Return [x, y] of the center of cell containing provided text 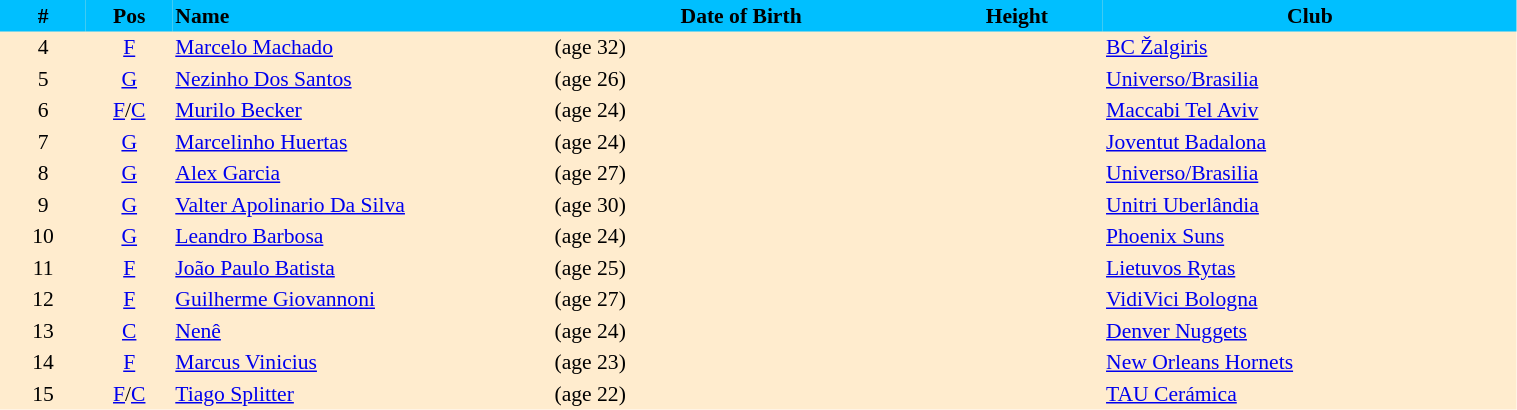
C [129, 331]
Nenê [362, 331]
# [43, 16]
Height [1017, 16]
New Orleans Hornets [1310, 362]
Joventut Badalona [1310, 142]
Nezinho Dos Santos [362, 79]
TAU Cerámica [1310, 394]
14 [43, 362]
Unitri Uberlândia [1310, 205]
BC Žalgiris [1310, 48]
6 [43, 110]
Pos [129, 16]
(age 32) [742, 48]
Date of Birth [742, 16]
Alex Garcia [362, 174]
Marcelo Machado [362, 48]
12 [43, 300]
Phoenix Suns [1310, 236]
5 [43, 79]
(age 25) [742, 268]
Name [362, 16]
(age 30) [742, 205]
VidiVici Bologna [1310, 300]
4 [43, 48]
7 [43, 142]
Marcus Vinicius [362, 362]
Tiago Splitter [362, 394]
Maccabi Tel Aviv [1310, 110]
Murilo Becker [362, 110]
(age 26) [742, 79]
8 [43, 174]
9 [43, 205]
Marcelinho Huertas [362, 142]
15 [43, 394]
(age 22) [742, 394]
13 [43, 331]
10 [43, 236]
Lietuvos Rytas [1310, 268]
(age 23) [742, 362]
11 [43, 268]
João Paulo Batista [362, 268]
Leandro Barbosa [362, 236]
Guilherme Giovannoni [362, 300]
Club [1310, 16]
Valter Apolinario Da Silva [362, 205]
Denver Nuggets [1310, 331]
